Search for the cell housing the specified text and yield its [x, y] center coordinate. 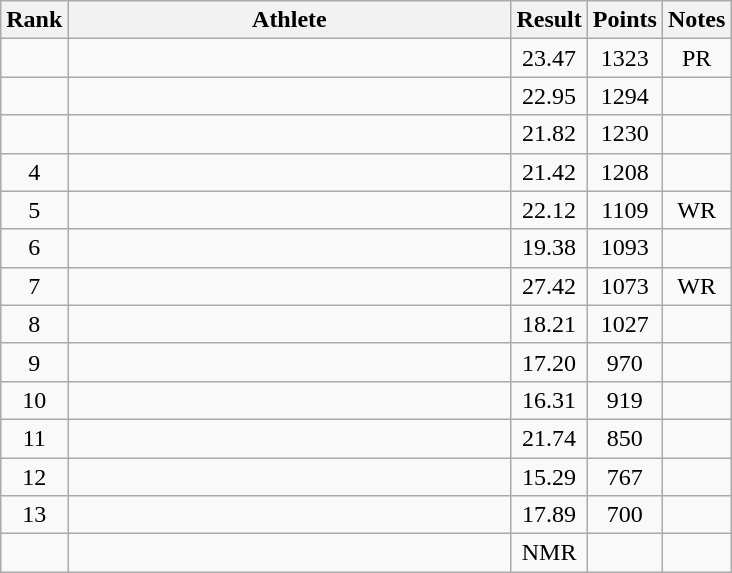
23.47 [549, 58]
10 [34, 400]
17.20 [549, 362]
919 [624, 400]
Result [549, 20]
27.42 [549, 286]
970 [624, 362]
1093 [624, 248]
22.12 [549, 210]
1073 [624, 286]
Athlete [290, 20]
11 [34, 438]
1230 [624, 134]
767 [624, 477]
12 [34, 477]
16.31 [549, 400]
850 [624, 438]
1027 [624, 324]
1208 [624, 172]
8 [34, 324]
5 [34, 210]
21.74 [549, 438]
700 [624, 515]
15.29 [549, 477]
21.42 [549, 172]
1109 [624, 210]
NMR [549, 553]
Notes [696, 20]
PR [696, 58]
Points [624, 20]
6 [34, 248]
9 [34, 362]
19.38 [549, 248]
4 [34, 172]
13 [34, 515]
Rank [34, 20]
21.82 [549, 134]
22.95 [549, 96]
18.21 [549, 324]
17.89 [549, 515]
1323 [624, 58]
7 [34, 286]
1294 [624, 96]
